Identify which cell holds the provided text, then report its [X, Y] central coordinate. 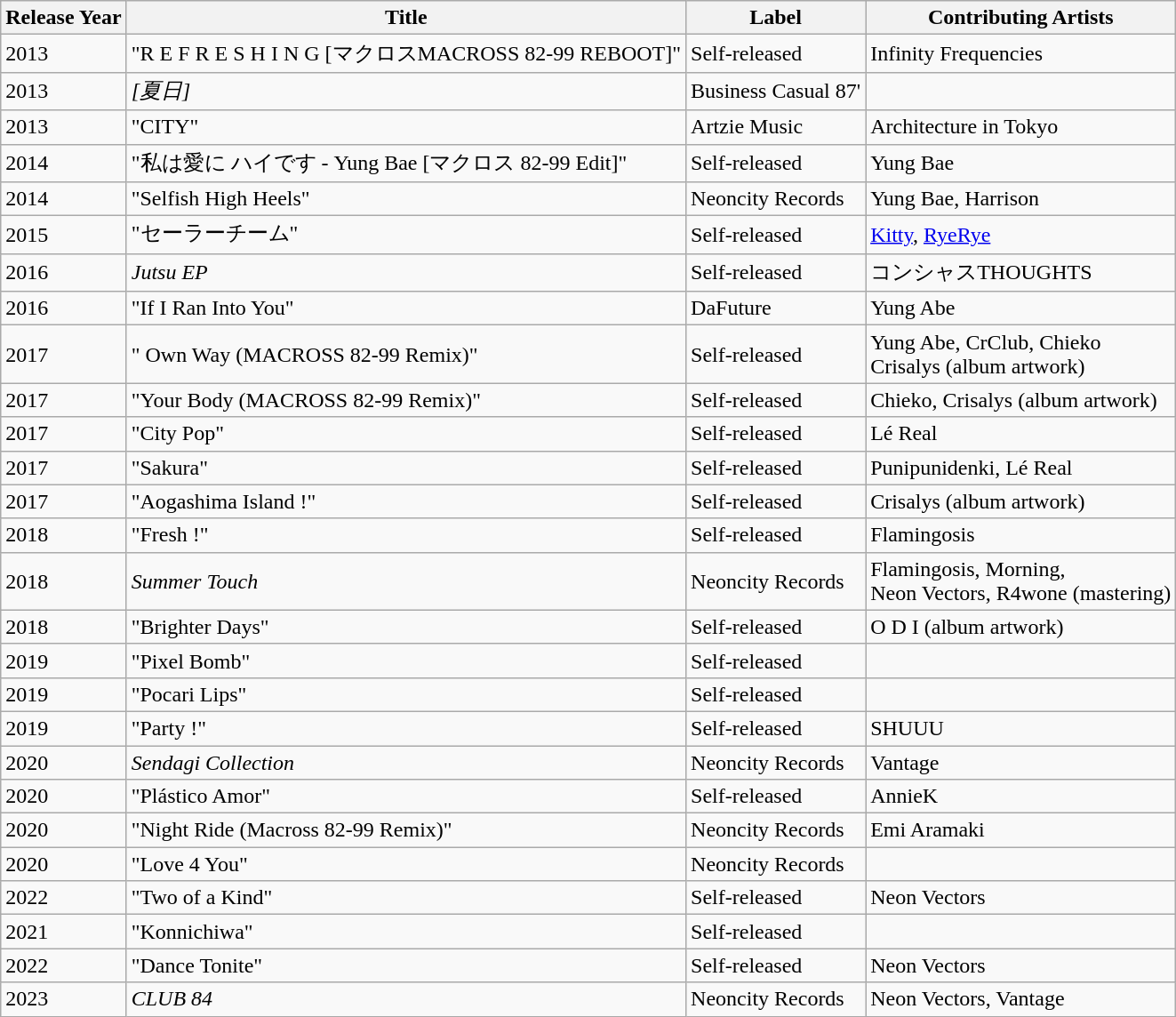
"Love 4 You" [405, 864]
"Selfish High Heels" [405, 199]
Lé Real [1020, 434]
Yung Bae, Harrison [1020, 199]
2015 [64, 235]
"Dance Tonite" [405, 965]
Summer Touch [405, 581]
Yung Abe [1020, 308]
"Party !" [405, 728]
"If I Ran Into You" [405, 308]
Architecture in Tokyo [1020, 127]
Jutsu EP [405, 272]
2021 [64, 932]
Crisalys (album artwork) [1020, 501]
"Two of a Kind" [405, 898]
Kitty, RyeRye [1020, 235]
"Pixel Bomb" [405, 661]
"R E F R E S H I N G [​マ​ク​ロ​ス​MACROSS 82-99 REBOOT]" [405, 53]
Infinity Frequencies [1020, 53]
Title [405, 18]
SHUUU [1020, 728]
Emi Aramaki [1020, 830]
" Own Way (MACROSS 82-99 Remix)" [405, 354]
Label [776, 18]
Neon Vectors, Vantage [1020, 999]
Yung Bae [1020, 164]
Sendagi Collection [405, 762]
"Aogashima Island !" [405, 501]
Business Casual 87' [776, 91]
"Night Ride (Macross 82-99 Remix)" [405, 830]
"Konnichiwa" [405, 932]
"City Pop" [405, 434]
Contributing Artists [1020, 18]
Artzie Music [776, 127]
Yung Abe, CrClub, ChiekoCrisalys (album artwork) [1020, 354]
"Your Body (MACROSS 82-99 Remix)" [405, 400]
AnnieK [1020, 797]
コ​ン​シ​ャ​ス​THOUGHTS [1020, 272]
Flamingosis, Morning,Neon Vectors, R4wone (mastering) [1020, 581]
CLUB 84 [405, 999]
"Sakura" [405, 468]
"Brighter Days" [405, 627]
"Fresh !" [405, 535]
Release Year [64, 18]
2023 [64, 999]
"Plástico Amor" [405, 797]
"セ​ー​ラ​ー​チ​ー​ム" [405, 235]
"Pocari Lips" [405, 694]
[夏日] [405, 91]
"CITY" [405, 127]
Chieko, Crisalys (album artwork) [1020, 400]
O D I (album artwork) [1020, 627]
DaFuture [776, 308]
Punipunidenki, Lé Real [1020, 468]
Flamingosis [1020, 535]
Vantage [1020, 762]
"私​は​愛​に ハ​イ​で​す - Yung Bae [​マ​ク​ロ​ス 82-99 Edit]" [405, 164]
